From the cell containing the given text, extract its center point as (x, y) coordinate. 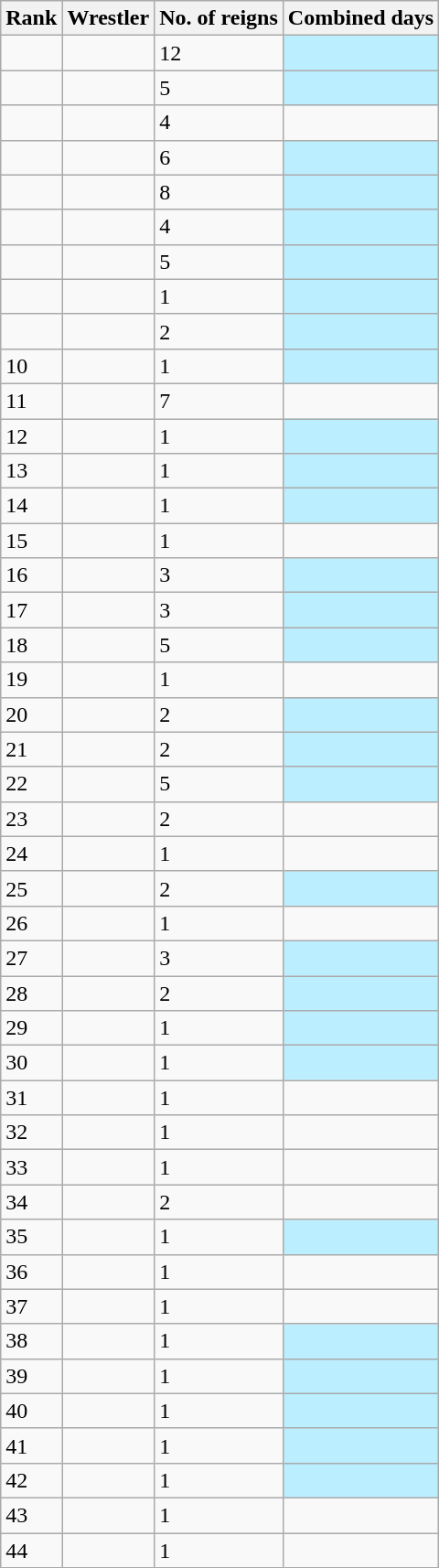
17 (31, 610)
11 (31, 401)
27 (31, 958)
34 (31, 1202)
36 (31, 1272)
28 (31, 993)
33 (31, 1167)
22 (31, 784)
25 (31, 888)
23 (31, 819)
14 (31, 506)
29 (31, 1028)
10 (31, 366)
37 (31, 1306)
32 (31, 1133)
24 (31, 854)
41 (31, 1445)
39 (31, 1376)
26 (31, 923)
16 (31, 575)
15 (31, 541)
44 (31, 1551)
42 (31, 1480)
Wrestler (108, 18)
30 (31, 1063)
13 (31, 471)
38 (31, 1341)
20 (31, 714)
21 (31, 749)
35 (31, 1237)
40 (31, 1411)
18 (31, 645)
43 (31, 1515)
7 (219, 401)
No. of reigns (219, 18)
31 (31, 1098)
19 (31, 680)
Rank (31, 18)
Combined days (360, 18)
6 (219, 157)
8 (219, 192)
